Find where the given text appears and provide that cell's center as (X, Y) coordinate. 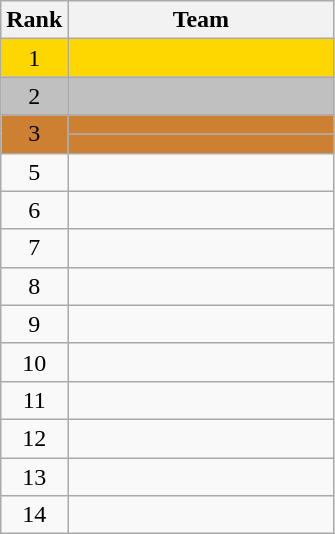
2 (34, 96)
5 (34, 172)
14 (34, 515)
12 (34, 438)
11 (34, 400)
Rank (34, 20)
3 (34, 134)
7 (34, 248)
1 (34, 58)
Team (201, 20)
9 (34, 324)
8 (34, 286)
6 (34, 210)
13 (34, 477)
10 (34, 362)
